From the cell containing the given text, extract its center point as [x, y] coordinate. 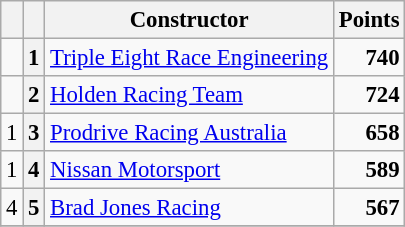
5 [34, 208]
3 [34, 133]
Holden Racing Team [190, 95]
Nissan Motorsport [190, 170]
589 [368, 170]
Prodrive Racing Australia [190, 133]
724 [368, 95]
Constructor [190, 20]
Brad Jones Racing [190, 208]
Points [368, 20]
567 [368, 208]
658 [368, 133]
740 [368, 58]
Triple Eight Race Engineering [190, 58]
2 [34, 95]
